For the text-containing cell, return its midpoint in [X, Y] coordinate format. 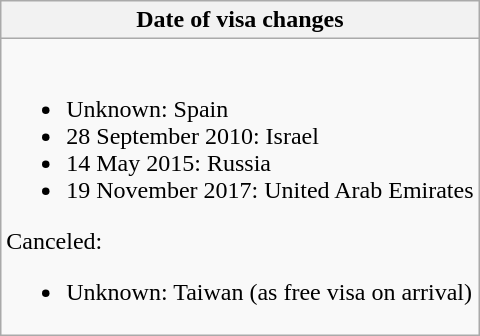
Unknown: Spain28 September 2010: Israel14 May 2015: Russia19 November 2017: United Arab EmiratesCanceled:Unknown: Taiwan (as free visa on arrival) [240, 187]
Date of visa changes [240, 20]
